From the cell containing the given text, extract its center point as [X, Y] coordinate. 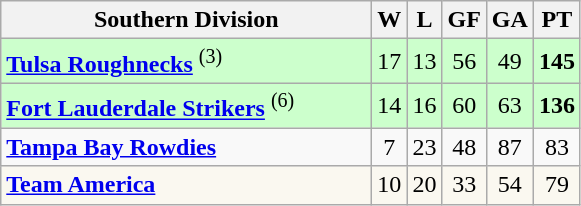
54 [510, 185]
Tulsa Roughnecks (3) [186, 62]
56 [464, 62]
33 [464, 185]
23 [424, 147]
79 [556, 185]
Tampa Bay Rowdies [186, 147]
87 [510, 147]
7 [390, 147]
17 [390, 62]
145 [556, 62]
48 [464, 147]
136 [556, 106]
20 [424, 185]
14 [390, 106]
16 [424, 106]
49 [510, 62]
10 [390, 185]
GA [510, 20]
60 [464, 106]
GF [464, 20]
83 [556, 147]
Fort Lauderdale Strikers (6) [186, 106]
Southern Division [186, 20]
63 [510, 106]
PT [556, 20]
Team America [186, 185]
13 [424, 62]
L [424, 20]
W [390, 20]
